Extract the (X, Y) coordinate from the center of the cell holding the provided text.  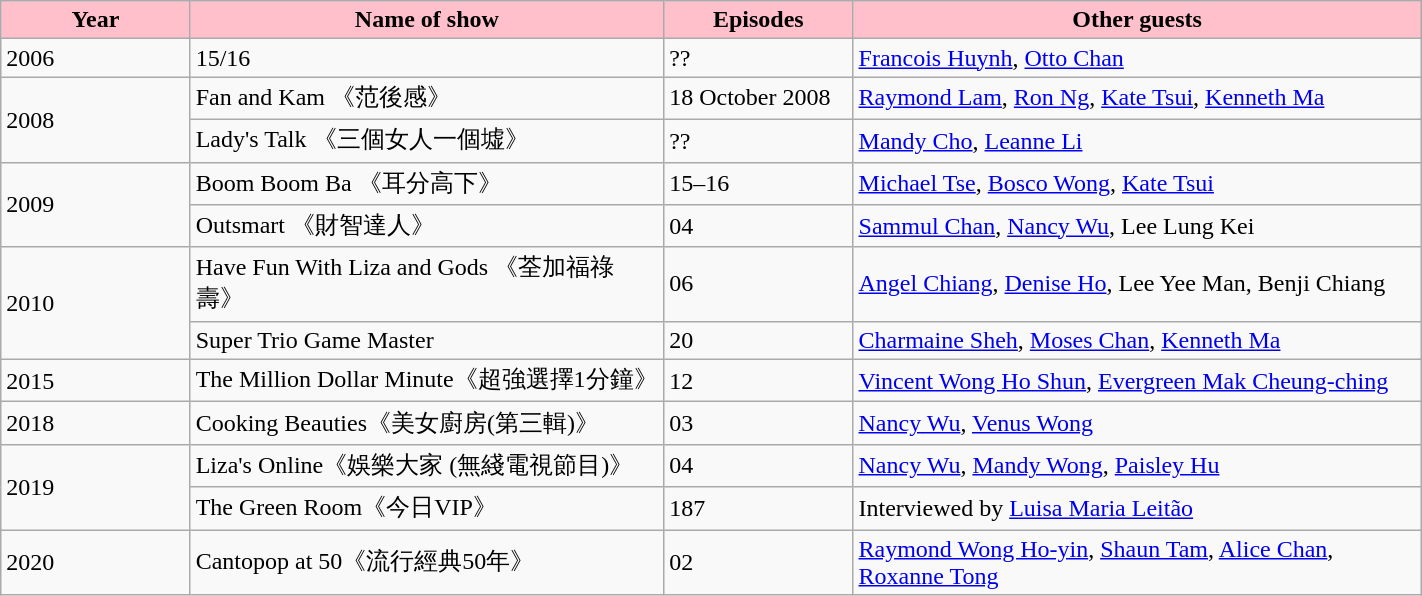
Lady's Talk 《三個女人一個墟》 (427, 140)
2015 (96, 380)
2018 (96, 424)
Interviewed by Luisa Maria Leitão (1137, 508)
2008 (96, 120)
Cantopop at 50《流行經典50年》 (427, 562)
Fan and Kam 《范後感》 (427, 98)
Angel Chiang, Denise Ho, Lee Yee Man, Benji Chiang (1137, 284)
Episodes (758, 20)
Charmaine Sheh, Moses Chan, Kenneth Ma (1137, 340)
Have Fun With Liza and Gods 《荃加福祿壽》 (427, 284)
2006 (96, 58)
03 (758, 424)
Sammul Chan, Nancy Wu, Lee Lung Kei (1137, 226)
Name of show (427, 20)
02 (758, 562)
Other guests (1137, 20)
2019 (96, 486)
The Million Dollar Minute《超強選擇1分鐘》 (427, 380)
Vincent Wong Ho Shun, Evergreen Mak Cheung-ching (1137, 380)
2020 (96, 562)
Michael Tse, Bosco Wong, Kate Tsui (1137, 184)
Outsmart 《財智達人》 (427, 226)
Super Trio Game Master (427, 340)
20 (758, 340)
12 (758, 380)
Mandy Cho, Leanne Li (1137, 140)
Nancy Wu, Venus Wong (1137, 424)
18 October 2008 (758, 98)
Raymond Wong Ho-yin, Shaun Tam, Alice Chan, Roxanne Tong (1137, 562)
Nancy Wu, Mandy Wong, Paisley Hu (1137, 466)
Raymond Lam, Ron Ng, Kate Tsui, Kenneth Ma (1137, 98)
Boom Boom Ba 《耳分高下》 (427, 184)
Francois Huynh, Otto Chan (1137, 58)
2009 (96, 204)
06 (758, 284)
187 (758, 508)
15–16 (758, 184)
15/16 (427, 58)
Year (96, 20)
Cooking Beauties《美女廚房(第三輯)》 (427, 424)
2010 (96, 303)
Liza's Online《娛樂大家 (無綫電視節目)》 (427, 466)
The Green Room《今日VIP》 (427, 508)
